For the text-containing cell, return its midpoint in [X, Y] coordinate format. 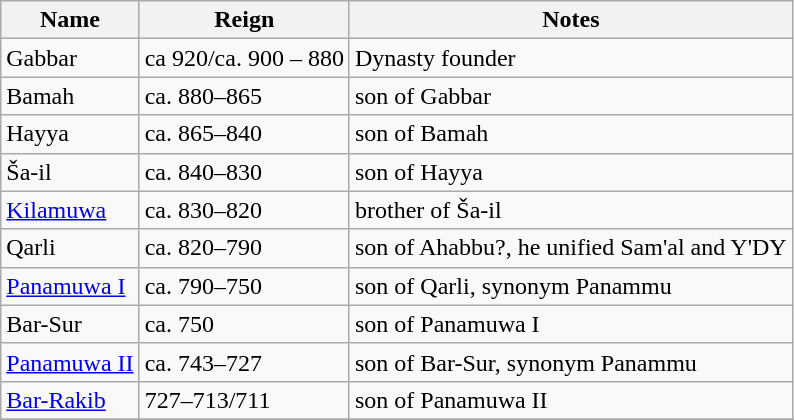
Kilamuwa [70, 210]
ca. 840–830 [244, 172]
ca. 750 [244, 324]
Notes [570, 20]
Ša-il [70, 172]
ca. 790–750 [244, 286]
son of Hayya [570, 172]
Bar-Sur [70, 324]
Hayya [70, 134]
Dynasty founder [570, 58]
son of Bamah [570, 134]
Name [70, 20]
ca. 880–865 [244, 96]
727–713/711 [244, 400]
brother of Ša-il [570, 210]
Bamah [70, 96]
son of Ahabbu?, he unified Sam'al and Y'DY [570, 248]
Qarli [70, 248]
Gabbar [70, 58]
ca. 865–840 [244, 134]
Reign [244, 20]
ca 920/ca. 900 – 880 [244, 58]
son of Panamuwa II [570, 400]
Bar-Rakib [70, 400]
son of Bar-Sur, synonym Panammu [570, 362]
ca. 820–790 [244, 248]
son of Panamuwa I [570, 324]
Panamuwa I [70, 286]
ca. 830–820 [244, 210]
ca. 743–727 [244, 362]
son of Gabbar [570, 96]
son of Qarli, synonym Panammu [570, 286]
Panamuwa II [70, 362]
